Detect which cell encompasses the target text, then output its [x, y] center coordinate. 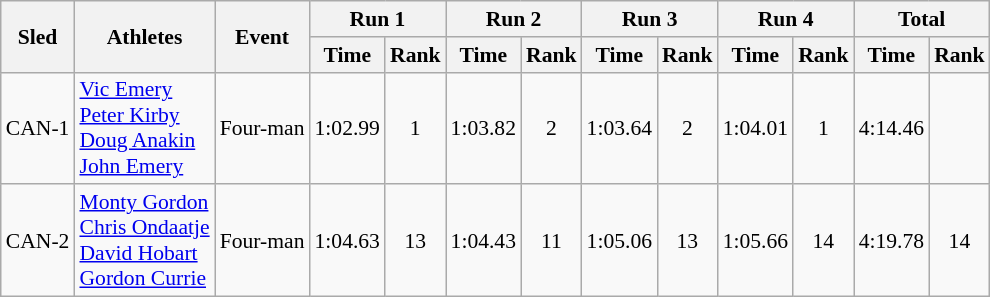
1:02.99 [346, 128]
Run 2 [514, 19]
Athletes [144, 36]
CAN-2 [38, 241]
1:04.43 [484, 241]
Total [922, 19]
1:04.01 [756, 128]
1:05.06 [620, 241]
1:03.64 [620, 128]
CAN-1 [38, 128]
Vic EmeryPeter KirbyDoug AnakinJohn Emery [144, 128]
4:19.78 [892, 241]
Run 1 [377, 19]
Monty GordonChris OndaatjeDavid HobartGordon Currie [144, 241]
Event [262, 36]
Run 3 [650, 19]
Run 4 [786, 19]
Sled [38, 36]
1:03.82 [484, 128]
4:14.46 [892, 128]
1:04.63 [346, 241]
11 [552, 241]
1:05.66 [756, 241]
